Identify which cell holds the provided text, then report its [x, y] central coordinate. 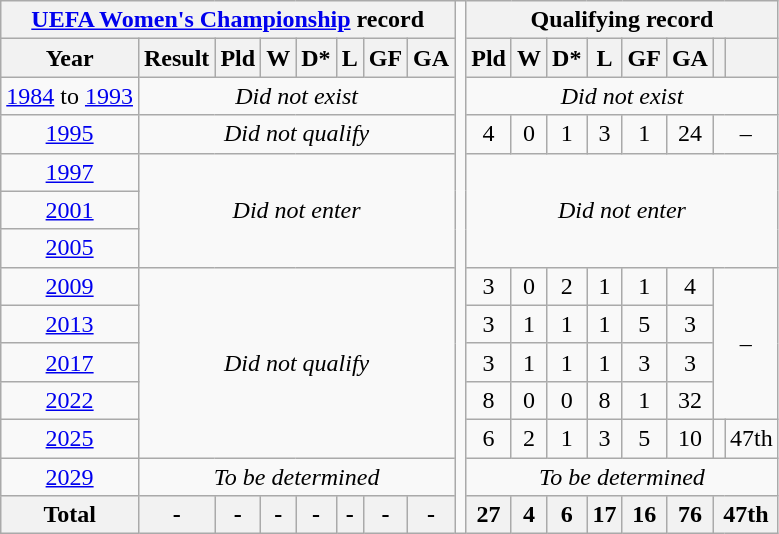
32 [690, 400]
27 [489, 515]
2013 [70, 324]
2009 [70, 286]
17 [604, 515]
1984 to 1993 [70, 96]
2001 [70, 210]
2029 [70, 477]
10 [690, 438]
Qualifying record [622, 20]
76 [690, 515]
2025 [70, 438]
2022 [70, 400]
UEFA Women's Championship record [228, 20]
24 [690, 134]
2005 [70, 248]
Result [176, 58]
Total [70, 515]
1997 [70, 172]
1995 [70, 134]
16 [644, 515]
2017 [70, 362]
Year [70, 58]
